Find where the given text appears and provide that cell's center as [X, Y] coordinate. 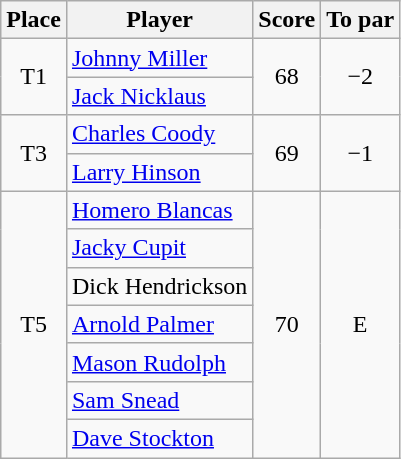
Player [159, 20]
To par [360, 20]
Jack Nicklaus [159, 96]
Larry Hinson [159, 172]
Score [287, 20]
69 [287, 153]
Place [34, 20]
Dave Stockton [159, 438]
Charles Coody [159, 134]
Dick Hendrickson [159, 286]
Johnny Miller [159, 58]
70 [287, 324]
−2 [360, 77]
Arnold Palmer [159, 324]
−1 [360, 153]
T5 [34, 324]
T1 [34, 77]
Jacky Cupit [159, 248]
Sam Snead [159, 400]
E [360, 324]
68 [287, 77]
T3 [34, 153]
Mason Rudolph [159, 362]
Homero Blancas [159, 210]
